Return [X, Y] of the center of cell containing provided text 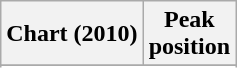
Chart (2010) [72, 34]
Peakposition [189, 34]
